Scan for the cell matching the given text and deliver its [x, y] coordinate at center. 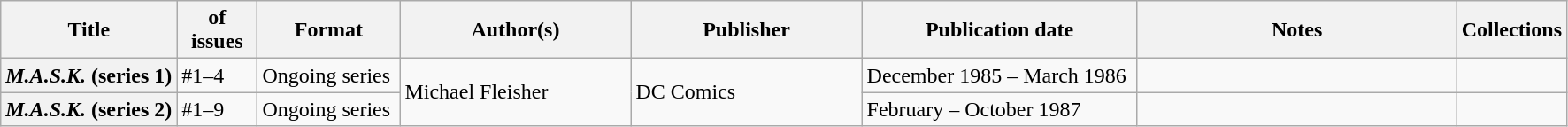
Author(s) [515, 30]
DC Comics [747, 92]
of issues [218, 30]
December 1985 – March 1986 [1000, 75]
M.A.S.K. (series 2) [88, 109]
#1–9 [218, 109]
#1–4 [218, 75]
Format [329, 30]
Publication date [1000, 30]
Notes [1297, 30]
Title [88, 30]
Collections [1511, 30]
M.A.S.K. (series 1) [88, 75]
February – October 1987 [1000, 109]
Michael Fleisher [515, 92]
Publisher [747, 30]
